Return [X, Y] of the center of cell containing provided text 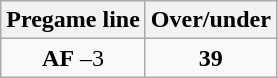
Pregame line [74, 20]
AF –3 [74, 58]
Over/under [210, 20]
39 [210, 58]
